Output the [X, Y] coordinate of the center of the cell containing the given text.  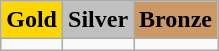
Bronze [176, 20]
Silver [98, 20]
Gold [32, 20]
